Scan for the cell matching the given text and deliver its [x, y] coordinate at center. 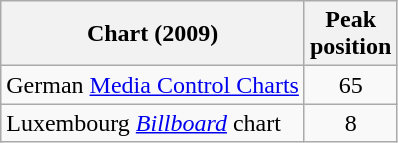
Chart (2009) [153, 34]
8 [350, 123]
65 [350, 85]
Peakposition [350, 34]
German Media Control Charts [153, 85]
Luxembourg Billboard chart [153, 123]
